Output the [x, y] coordinate of the center of the cell containing the given text.  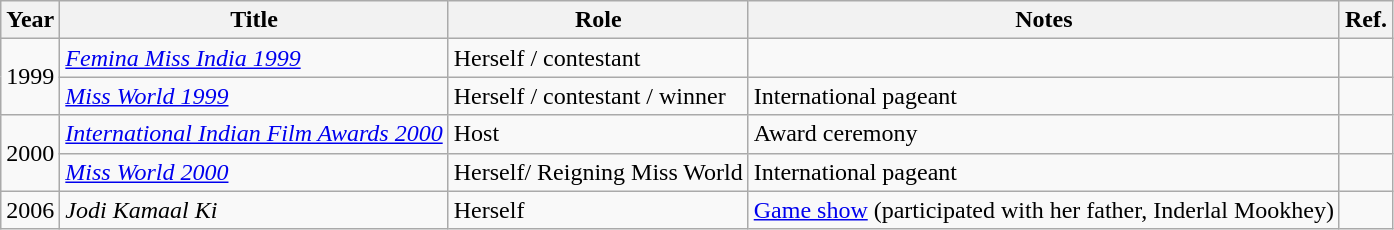
Game show (participated with her father, Inderlal Mookhey) [1044, 210]
Miss World 2000 [254, 172]
2000 [30, 153]
Award ceremony [1044, 134]
Herself / contestant / winner [598, 96]
Year [30, 20]
Notes [1044, 20]
Herself/ Reigning Miss World [598, 172]
Herself / contestant [598, 58]
Title [254, 20]
Jodi Kamaal Ki [254, 210]
Miss World 1999 [254, 96]
Host [598, 134]
Ref. [1366, 20]
2006 [30, 210]
Femina Miss India 1999 [254, 58]
Herself [598, 210]
International Indian Film Awards 2000 [254, 134]
1999 [30, 77]
Role [598, 20]
